Determine the [x, y] coordinate at the center of the cell enclosing the given text.  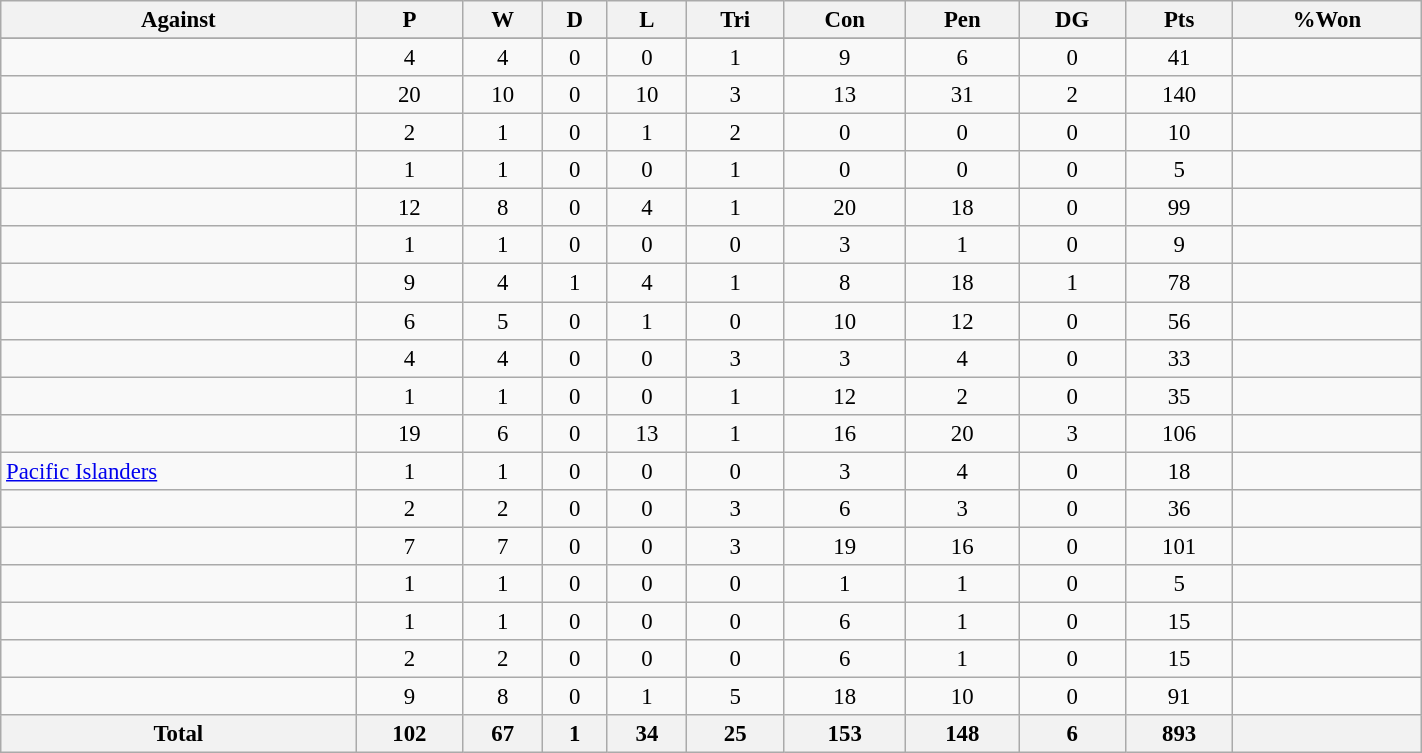
Pacific Islanders [178, 471]
140 [1180, 95]
Pen [962, 20]
Con [845, 20]
DG [1072, 20]
41 [1180, 58]
101 [1180, 546]
153 [845, 734]
56 [1180, 321]
34 [647, 734]
67 [503, 734]
78 [1180, 283]
893 [1180, 734]
L [647, 20]
Against [178, 20]
25 [736, 734]
35 [1180, 396]
D [576, 20]
91 [1180, 697]
Tri [736, 20]
W [503, 20]
%Won [1328, 20]
Total [178, 734]
99 [1180, 208]
31 [962, 95]
106 [1180, 433]
33 [1180, 358]
148 [962, 734]
P [410, 20]
Pts [1180, 20]
102 [410, 734]
36 [1180, 509]
